Capture the cell that displays the provided text and extract its [x, y] central coordinate. 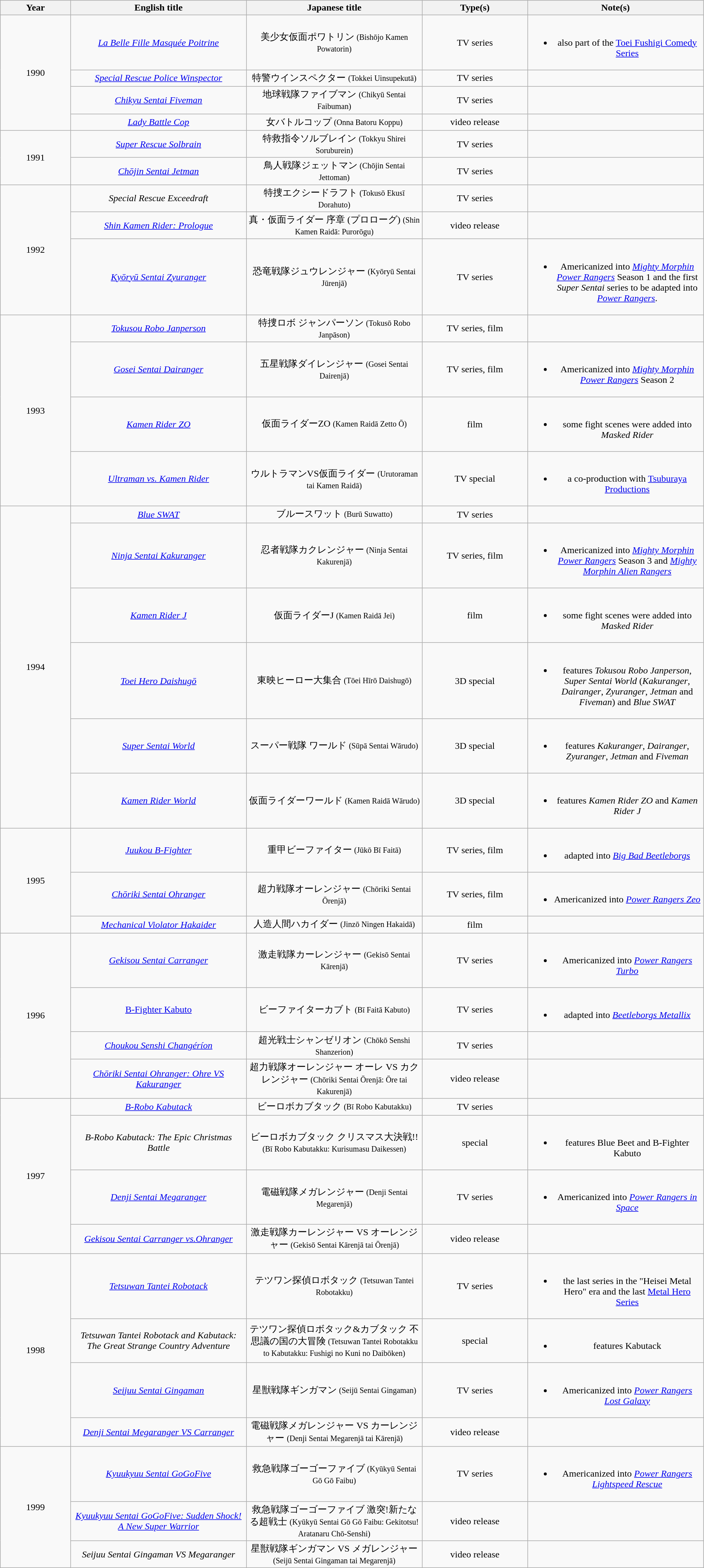
Gekisou Sentai Carranger [159, 960]
東映ヒーロー大集合 (Tōei Hīrō Daishugō) [334, 680]
1993 [36, 411]
仮面ライダーZO (Kamen Raidā Zetto Ō) [334, 424]
Shin Kamen Rider: Prologue [159, 225]
Gekisou Sentai Carranger vs.Ohranger [159, 1239]
La Belle Fille Masquée Poitrine [159, 43]
スーパー戦隊 ワールド (Sūpā Sentai Wārudo) [334, 746]
Chōjin Sentai Jetman [159, 171]
Super Rescue Solbrain [159, 144]
Americanized into Mighty Morphin Power Rangers Season 3 and Mighty Morphin Alien Rangers [615, 555]
Mechanical Violator Hakaider [159, 925]
also part of the Toei Fushigi Comedy Series [615, 43]
Americanized into Power Rangers Lost Galaxy [615, 1390]
Ultraman vs. Kamen Rider [159, 479]
1999 [36, 1507]
五星戦隊ダイレンジャー (Gosei Sentai Dairenjā) [334, 369]
激走戦隊カーレンジャー (Gekisō Sentai Kārenjā) [334, 960]
ビーロボカブタック クリスマス大決戦!! (Bī Robo Kabutakku: Kurisumasu Daikessen) [334, 1142]
Choukou Senshi Changéríon [159, 1045]
1998 [36, 1350]
ブルースワット (Burū Suwatto) [334, 515]
Chōriki Sentai Ohranger: Ohre VS Kakuranger [159, 1079]
Toei Hero Daishugō [159, 680]
Year [36, 8]
features Tokusou Robo Janperson, Super Sentai World (Kakuranger, Dairanger, Zyuranger, Jetman and Fiveman) and Blue SWAT [615, 680]
Americanized into Power Rangers Zeo [615, 895]
Americanized into Power Rangers Lightspeed Rescue [615, 1474]
TV special [475, 479]
鳥人戦隊ジェットマン (Chōjin Sentai Jettoman) [334, 171]
Special Rescue Exceedraft [159, 198]
Juukou B-Fighter [159, 850]
Special Rescue Police Winspector [159, 78]
Note(s) [615, 8]
女バトルコップ (Onna Batoru Koppu) [334, 122]
adapted into Big Bad Beetleborgs [615, 850]
Super Sentai World [159, 746]
恐竜戦隊ジュウレンジャー (Kyōryū Sentai Jūrenjā) [334, 277]
Americanized into Power Rangers Turbo [615, 960]
1996 [36, 1016]
1995 [36, 880]
adapted into Beetleborgs Metallix [615, 1009]
忍者戦隊カクレンジャー (Ninja Sentai Kakurenjā) [334, 555]
Kamen Rider ZO [159, 424]
特警ウインスペクター (Tokkei Uinsupekutā) [334, 78]
Seijuu Sentai Gingaman [159, 1390]
Kyuukyuu Sentai GoGoFive: Sudden Shock! A New Super Warrior [159, 1521]
Chōriki Sentai Ohranger [159, 895]
救急戦隊ゴーゴーファイブ (Kyūkyū Sentai Gō Gō Faibu) [334, 1474]
Type(s) [475, 8]
Denji Sentai Megaranger VS Carranger [159, 1432]
Blue SWAT [159, 515]
仮面ライダーJ (Kamen Raidā Jei) [334, 615]
Denji Sentai Megaranger [159, 1197]
1991 [36, 158]
超力戦隊オーレンジャー オーレ VS カクレンジャー (Chōriki Sentai Ōrenjā: Ōre tai Kakurenjā) [334, 1079]
重甲ビーファイター (Jūkō Bī Faitā) [334, 850]
Seijuu Sentai Gingaman VS Megaranger [159, 1554]
Americanized into Power Rangers in Space [615, 1197]
星獣戦隊ギンガマン VS メガレンジャー (Seijū Sentai Gingaman tai Megarenjā) [334, 1554]
Japanese title [334, 8]
English title [159, 8]
仮面ライダーワールド (Kamen Raidā Wārudo) [334, 800]
features Kabutack [615, 1341]
地球戦隊ファイブマン (Chikyū Sentai Faibuman) [334, 100]
真・仮面ライダー 序章 (プロローグ) (Shin Kamen Raidā: Purorōgu) [334, 225]
超力戦隊オーレンジャー (Chōriki Sentai Ōrenjā) [334, 895]
ビーファイターカブト (Bī Faitā Kabuto) [334, 1009]
激走戦隊カーレンジャー VS オーレンジャー (Gekisō Sentai Kārenjā tai Ōrenjā) [334, 1239]
救急戦隊ゴーゴーファイブ 激突!新たなる超戦士 (Kyūkyū Sentai Gō Gō Faibu: Gekitotsu! Aratanaru Chō-Senshi) [334, 1521]
美少女仮面ポワトリン (Bishōjo Kamen Powatorin) [334, 43]
B-Fighter Kabuto [159, 1009]
人造人間ハカイダー (Jinzō Ningen Hakaidā) [334, 925]
特捜ロボ ジャンパーソン (Tokusō Robo Janpāson) [334, 329]
Gosei Sentai Dairanger [159, 369]
星獣戦隊ギンガマン (Seijū Sentai Gingaman) [334, 1390]
1992 [36, 250]
a co-production with Tsuburaya Productions [615, 479]
特捜エクシードラフト (Tokusō Ekusī Dorahuto) [334, 198]
features Kakuranger, Dairanger, Zyuranger, Jetman and Fiveman [615, 746]
Lady Battle Cop [159, 122]
Kyuukyuu Sentai GoGoFive [159, 1474]
Kamen Rider World [159, 800]
Americanized into Mighty Morphin Power Rangers Season 1 and the first Super Sentai series to be adapted into Power Rangers. [615, 277]
超光戦士シャンゼリオン (Chōkō Senshi Shanzerion) [334, 1045]
B-Robo Kabutack: The Epic Christmas Battle [159, 1142]
1994 [36, 667]
特救指令ソルブレイン (Tokkyu Shirei Soruburein) [334, 144]
Americanized into Mighty Morphin Power Rangers Season 2 [615, 369]
Kamen Rider J [159, 615]
Tokusou Robo Janperson [159, 329]
Ninja Sentai Kakuranger [159, 555]
電磁戦隊メガレンジャー VS カーレンジャー (Denji Sentai Megarenjā tai Kārenjā) [334, 1432]
Kyōryū Sentai Zyuranger [159, 277]
1997 [36, 1176]
Tetsuwan Tantei Robotack and Kabutack: The Great Strange Country Adventure [159, 1341]
Tetsuwan Tantei Robotack [159, 1286]
電磁戦隊メガレンジャー (Denji Sentai Megarenjā) [334, 1197]
テツワン探偵ロボタック (Tetsuwan Tantei Robotakku) [334, 1286]
ウルトラマンVS仮面ライダー (Urutoraman tai Kamen Raidā) [334, 479]
the last series in the "Heisei Metal Hero" era and the last Metal Hero Series [615, 1286]
ビーロボカブタック (Bī Robo Kabutakku) [334, 1107]
1990 [36, 73]
features Blue Beet and B-Fighter Kabuto [615, 1142]
features Kamen Rider ZO and Kamen Rider J [615, 800]
Chikyu Sentai Fiveman [159, 100]
B-Robo Kabutack [159, 1107]
テツワン探偵ロボタック&カブタック 不思議の国の大冒険 (Tetsuwan Tantei Robotakku to Kabutakku: Fushigi no Kuni no Daibōken) [334, 1341]
